Locate the cell with the specified text and output its (X, Y) center coordinate. 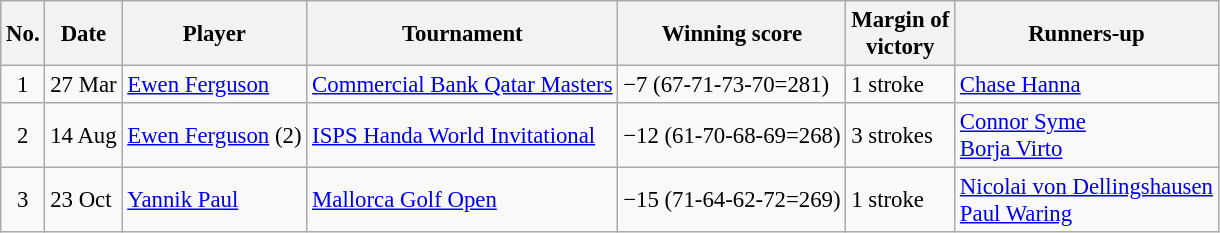
ISPS Handa World Invitational (462, 136)
Ewen Ferguson (2) (214, 136)
Ewen Ferguson (214, 85)
−7 (67-71-73-70=281) (732, 85)
−15 (71-64-62-72=269) (732, 200)
Chase Hanna (1087, 85)
1 (23, 85)
Tournament (462, 34)
No. (23, 34)
Runners-up (1087, 34)
Nicolai von Dellingshausen Paul Waring (1087, 200)
Winning score (732, 34)
−12 (61-70-68-69=268) (732, 136)
Yannik Paul (214, 200)
Commercial Bank Qatar Masters (462, 85)
3 strokes (900, 136)
Margin ofvictory (900, 34)
27 Mar (84, 85)
3 (23, 200)
2 (23, 136)
Date (84, 34)
Connor Syme Borja Virto (1087, 136)
Mallorca Golf Open (462, 200)
14 Aug (84, 136)
23 Oct (84, 200)
Player (214, 34)
